Search for the cell housing the specified text and yield its (x, y) center coordinate. 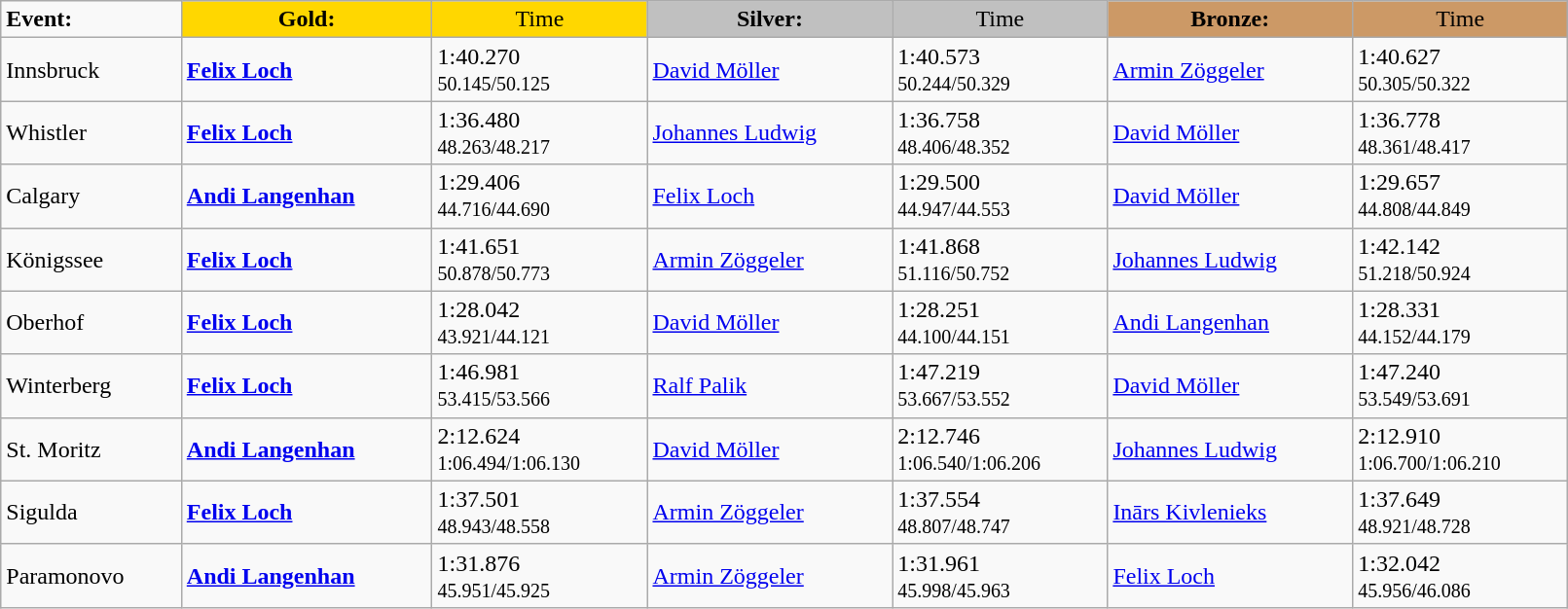
1:41.65150.878/50.773 (539, 259)
Event: (91, 19)
1:36.77848.361/48.417 (1460, 132)
1:32.04245.956/46.086 (1460, 576)
Paramonovo (91, 576)
1:29.65744.808/44.849 (1460, 197)
1:40.62750.305/50.322 (1460, 70)
Königssee (91, 259)
Inārs Kivlenieks (1230, 512)
1:40.27050.145/50.125 (539, 70)
Silver: (770, 19)
2:12.9101:06.700/1:06.210 (1460, 449)
Whistler (91, 132)
Oberhof (91, 323)
1:31.96145.998/45.963 (1001, 576)
Winterberg (91, 385)
Gold: (307, 19)
1:37.55448.807/48.747 (1001, 512)
St. Moritz (91, 449)
Innsbruck (91, 70)
1:46.98153.415/53.566 (539, 385)
1:47.24053.549/53.691 (1460, 385)
1:31.87645.951/45.925 (539, 576)
1:36.48048.263/48.217 (539, 132)
Bronze: (1230, 19)
Calgary (91, 197)
1:40.57350.244/50.329 (1001, 70)
1:36.75848.406/48.352 (1001, 132)
1:28.33144.152/44.179 (1460, 323)
1:47.21953.667/53.552 (1001, 385)
1:37.64948.921/48.728 (1460, 512)
1:28.25144.100/44.151 (1001, 323)
Ralf Palik (770, 385)
Sigulda (91, 512)
2:12.7461:06.540/1:06.206 (1001, 449)
1:37.50148.943/48.558 (539, 512)
1:29.50044.947/44.553 (1001, 197)
1:42.14251.218/50.924 (1460, 259)
1:41.86851.116/50.752 (1001, 259)
2:12.6241:06.494/1:06.130 (539, 449)
1:29.40644.716/44.690 (539, 197)
1:28.04243.921/44.121 (539, 323)
